Extract the [x, y] coordinate from the center of the cell holding the provided text.  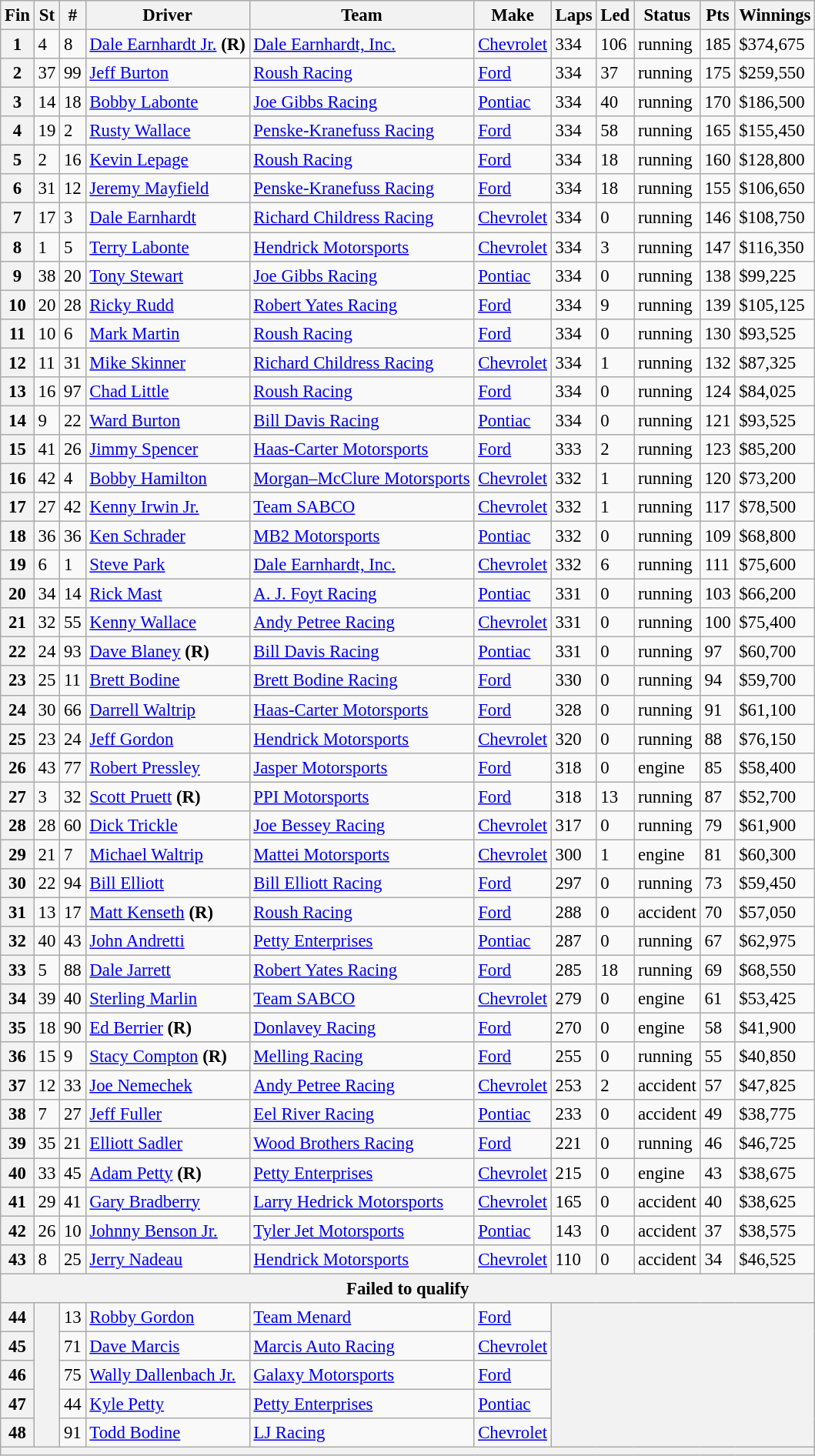
Winnings [775, 15]
103 [717, 594]
Johnny Benson Jr. [168, 1231]
85 [717, 767]
Bobby Labonte [168, 102]
$68,800 [775, 536]
$68,550 [775, 970]
$76,150 [775, 739]
John Andretti [168, 941]
Pts [717, 15]
Robert Pressley [168, 767]
Jeff Burton [168, 73]
66 [72, 710]
79 [717, 826]
Dale Jarrett [168, 970]
Wood Brothers Racing [362, 1144]
Scott Pruett (R) [168, 796]
Dave Marcis [168, 1346]
123 [717, 449]
93 [72, 652]
$116,350 [775, 247]
$57,050 [775, 912]
Eel River Racing [362, 1115]
Adam Petty (R) [168, 1173]
$374,675 [775, 45]
300 [574, 854]
81 [717, 854]
Jeremy Mayfield [168, 189]
253 [574, 1086]
Make [513, 15]
60 [72, 826]
48 [18, 1433]
221 [574, 1144]
$58,400 [775, 767]
120 [717, 478]
$85,200 [775, 449]
70 [717, 912]
$38,675 [775, 1173]
Steve Park [168, 565]
$38,625 [775, 1201]
69 [717, 970]
Led [616, 15]
Matt Kenseth (R) [168, 912]
Tony Stewart [168, 276]
Joe Nemechek [168, 1086]
320 [574, 739]
Joe Bessey Racing [362, 826]
Mike Skinner [168, 362]
Dale Earnhardt Jr. (R) [168, 45]
Chad Little [168, 392]
124 [717, 392]
$41,900 [775, 1028]
Jerry Nadeau [168, 1259]
233 [574, 1115]
288 [574, 912]
87 [717, 796]
Jeff Fuller [168, 1115]
147 [717, 247]
61 [717, 999]
LJ Racing [362, 1433]
$108,750 [775, 218]
PPI Motorsports [362, 796]
117 [717, 507]
215 [574, 1173]
Rusty Wallace [168, 131]
Bill Elliott Racing [362, 883]
255 [574, 1057]
170 [717, 102]
Elliott Sadler [168, 1144]
Robby Gordon [168, 1317]
Bobby Hamilton [168, 478]
Brett Bodine [168, 681]
Galaxy Motorsports [362, 1375]
146 [717, 218]
MB2 Motorsports [362, 536]
Michael Waltrip [168, 854]
139 [717, 305]
Bill Elliott [168, 883]
73 [717, 883]
49 [717, 1115]
$106,650 [775, 189]
Jeff Gordon [168, 739]
$128,800 [775, 160]
57 [717, 1086]
77 [72, 767]
155 [717, 189]
Gary Bradberry [168, 1201]
Kyle Petty [168, 1404]
Status [667, 15]
$75,600 [775, 565]
110 [574, 1259]
Terry Labonte [168, 247]
106 [616, 45]
$155,450 [775, 131]
Kevin Lepage [168, 160]
$99,225 [775, 276]
185 [717, 45]
328 [574, 710]
Laps [574, 15]
Jimmy Spencer [168, 449]
175 [717, 73]
333 [574, 449]
75 [72, 1375]
Mattei Motorsports [362, 854]
Ward Burton [168, 420]
$59,450 [775, 883]
Ed Berrier (R) [168, 1028]
Dale Earnhardt [168, 218]
143 [574, 1231]
$75,400 [775, 623]
$59,700 [775, 681]
297 [574, 883]
Team [362, 15]
$60,700 [775, 652]
$186,500 [775, 102]
$73,200 [775, 478]
$53,425 [775, 999]
287 [574, 941]
$62,975 [775, 941]
Driver [168, 15]
Kenny Irwin Jr. [168, 507]
Brett Bodine Racing [362, 681]
270 [574, 1028]
285 [574, 970]
99 [72, 73]
132 [717, 362]
$66,200 [775, 594]
160 [717, 160]
Kenny Wallace [168, 623]
Failed to qualify [408, 1288]
111 [717, 565]
Marcis Auto Racing [362, 1346]
$84,025 [775, 392]
47 [18, 1404]
Stacy Compton (R) [168, 1057]
$46,525 [775, 1259]
Mark Martin [168, 333]
71 [72, 1346]
Morgan–McClure Motorsports [362, 478]
$52,700 [775, 796]
$105,125 [775, 305]
Fin [18, 15]
Darrell Waltrip [168, 710]
109 [717, 536]
A. J. Foyt Racing [362, 594]
# [72, 15]
67 [717, 941]
Larry Hedrick Motorsports [362, 1201]
$87,325 [775, 362]
279 [574, 999]
Dick Trickle [168, 826]
$47,825 [775, 1086]
$61,900 [775, 826]
138 [717, 276]
Melling Racing [362, 1057]
121 [717, 420]
Ricky Rudd [168, 305]
Wally Dallenbach Jr. [168, 1375]
130 [717, 333]
$259,550 [775, 73]
Team Menard [362, 1317]
$38,575 [775, 1231]
$61,100 [775, 710]
Jasper Motorsports [362, 767]
Todd Bodine [168, 1433]
$46,725 [775, 1144]
$78,500 [775, 507]
Sterling Marlin [168, 999]
$38,775 [775, 1115]
Donlavey Racing [362, 1028]
St [46, 15]
317 [574, 826]
Dave Blaney (R) [168, 652]
100 [717, 623]
330 [574, 681]
$60,300 [775, 854]
Ken Schrader [168, 536]
Rick Mast [168, 594]
90 [72, 1028]
$40,850 [775, 1057]
Tyler Jet Motorsports [362, 1231]
